Extract the (x, y) coordinate from the center of the cell holding the provided text.  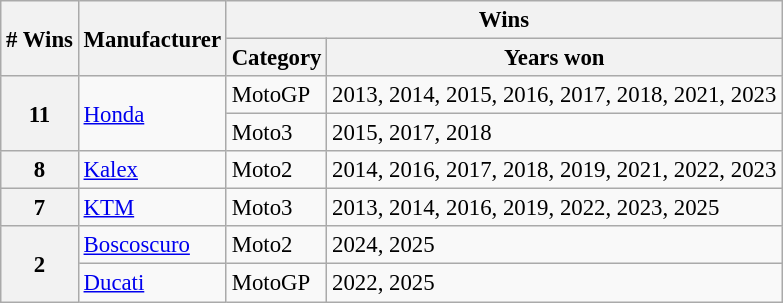
2015, 2017, 2018 (554, 133)
Years won (554, 58)
Manufacturer (152, 38)
2013, 2014, 2015, 2016, 2017, 2018, 2021, 2023 (554, 95)
Ducati (152, 283)
11 (40, 114)
Wins (504, 20)
7 (40, 208)
8 (40, 170)
KTM (152, 208)
Boscoscuro (152, 245)
Honda (152, 114)
2 (40, 264)
2024, 2025 (554, 245)
2014, 2016, 2017, 2018, 2019, 2021, 2022, 2023 (554, 170)
2022, 2025 (554, 283)
# Wins (40, 38)
Category (276, 58)
Kalex (152, 170)
2013, 2014, 2016, 2019, 2022, 2023, 2025 (554, 208)
